Extract the (X, Y) coordinate from the center of the cell holding the provided text.  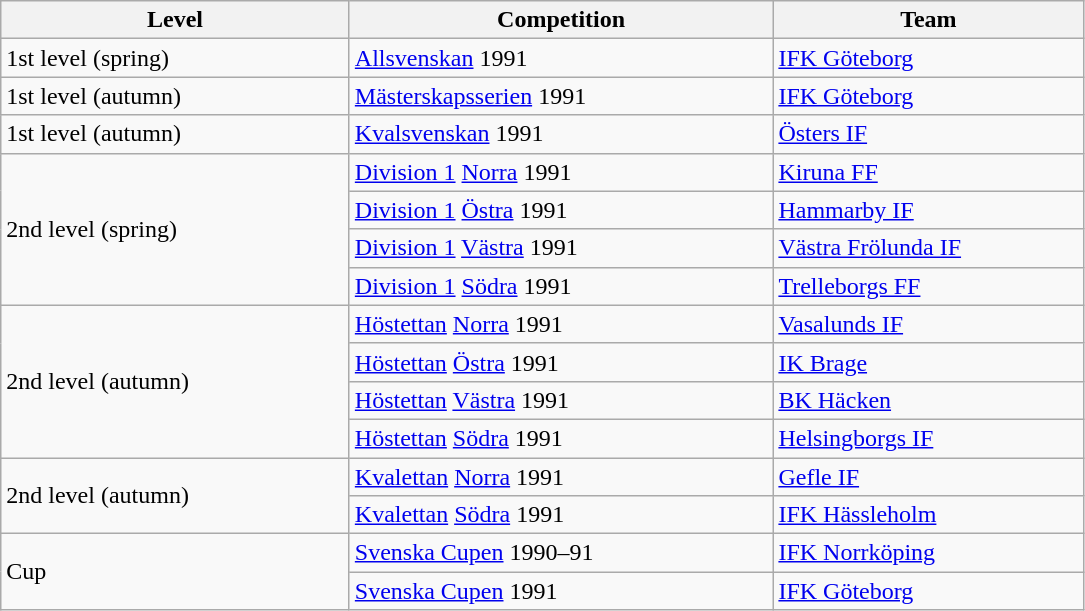
IFK Norrköping (928, 553)
Kvalettan Norra 1991 (561, 477)
Gefle IF (928, 477)
1st level (spring) (176, 58)
Trelleborgs FF (928, 286)
Division 1 Norra 1991 (561, 172)
Mästerskapsserien 1991 (561, 96)
Kiruna FF (928, 172)
Höstettan Norra 1991 (561, 324)
Höstettan Östra 1991 (561, 362)
Svenska Cupen 1990–91 (561, 553)
Vasalunds IF (928, 324)
Svenska Cupen 1991 (561, 591)
Cup (176, 572)
Division 1 Östra 1991 (561, 210)
Hammarby IF (928, 210)
Team (928, 20)
Allsvenskan 1991 (561, 58)
Östers IF (928, 134)
Division 1 Västra 1991 (561, 248)
Helsingborgs IF (928, 438)
Level (176, 20)
Västra Frölunda IF (928, 248)
BK Häcken (928, 400)
IFK Hässleholm (928, 515)
2nd level (spring) (176, 229)
Höstettan Södra 1991 (561, 438)
Competition (561, 20)
Division 1 Södra 1991 (561, 286)
IK Brage (928, 362)
Kvalsvenskan 1991 (561, 134)
Kvalettan Södra 1991 (561, 515)
Höstettan Västra 1991 (561, 400)
